Determine the (X, Y) coordinate at the center of the cell enclosing the given text.  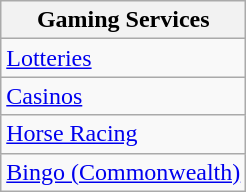
Gaming Services (124, 20)
Bingo (Commonwealth) (124, 172)
Casinos (124, 96)
Lotteries (124, 58)
Horse Racing (124, 134)
